Scan for the cell matching the given text and deliver its [x, y] coordinate at center. 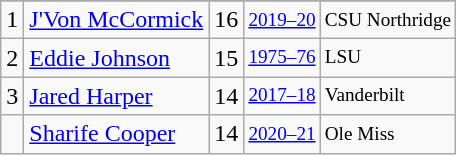
2020–21 [282, 134]
2 [12, 58]
J'Von McCormick [116, 20]
1975–76 [282, 58]
Sharife Cooper [116, 134]
Jared Harper [116, 96]
1 [12, 20]
Eddie Johnson [116, 58]
2017–18 [282, 96]
2019–20 [282, 20]
LSU [388, 58]
CSU Northridge [388, 20]
Ole Miss [388, 134]
16 [226, 20]
3 [12, 96]
Vanderbilt [388, 96]
15 [226, 58]
